Determine the (x, y) coordinate at the center of the cell enclosing the given text.  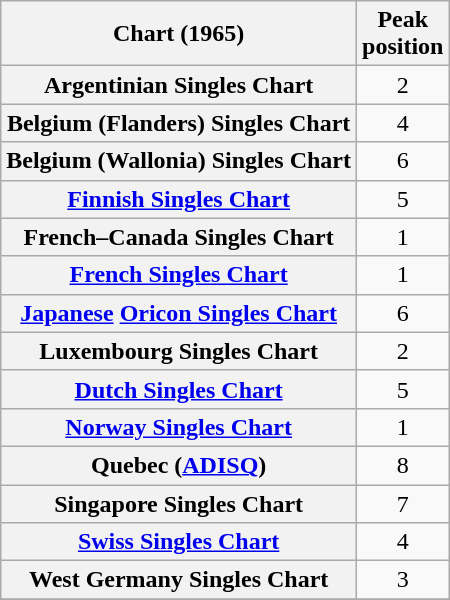
Swiss Singles Chart (179, 542)
Japanese Oricon Singles Chart (179, 313)
Quebec (ADISQ) (179, 465)
Norway Singles Chart (179, 427)
7 (403, 503)
Dutch Singles Chart (179, 389)
Belgium (Flanders) Singles Chart (179, 123)
Argentinian Singles Chart (179, 85)
Singapore Singles Chart (179, 503)
Finnish Singles Chart (179, 199)
8 (403, 465)
Chart (1965) (179, 34)
3 (403, 580)
French Singles Chart (179, 275)
French–Canada Singles Chart (179, 237)
West Germany Singles Chart (179, 580)
Peakposition (403, 34)
Luxembourg Singles Chart (179, 351)
Belgium (Wallonia) Singles Chart (179, 161)
